Capture the cell that displays the provided text and extract its (X, Y) central coordinate. 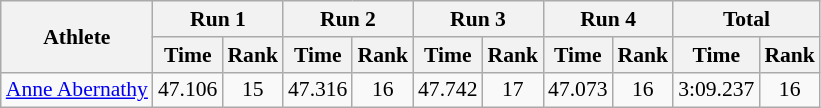
15 (252, 90)
Run 2 (348, 19)
Run 3 (478, 19)
47.106 (188, 90)
Anne Abernathy (77, 90)
47.073 (578, 90)
47.742 (448, 90)
Athlete (77, 36)
3:09.237 (716, 90)
Total (746, 19)
47.316 (318, 90)
17 (514, 90)
Run 4 (608, 19)
Run 1 (218, 19)
